Scan for the cell matching the given text and deliver its (x, y) coordinate at center. 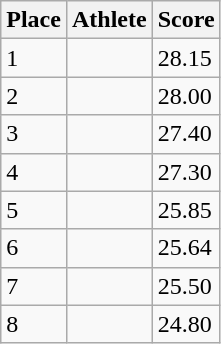
Place (34, 20)
6 (34, 248)
2 (34, 96)
Athlete (109, 20)
7 (34, 286)
28.15 (186, 58)
25.64 (186, 248)
27.30 (186, 172)
24.80 (186, 324)
25.50 (186, 286)
27.40 (186, 134)
Score (186, 20)
25.85 (186, 210)
1 (34, 58)
4 (34, 172)
3 (34, 134)
28.00 (186, 96)
5 (34, 210)
8 (34, 324)
